From the cell containing the given text, extract its center point as [x, y] coordinate. 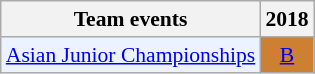
Asian Junior Championships [131, 55]
Team events [131, 19]
2018 [286, 19]
B [286, 55]
